Provide the (X, Y) coordinate of the cell's center where the given text is located.  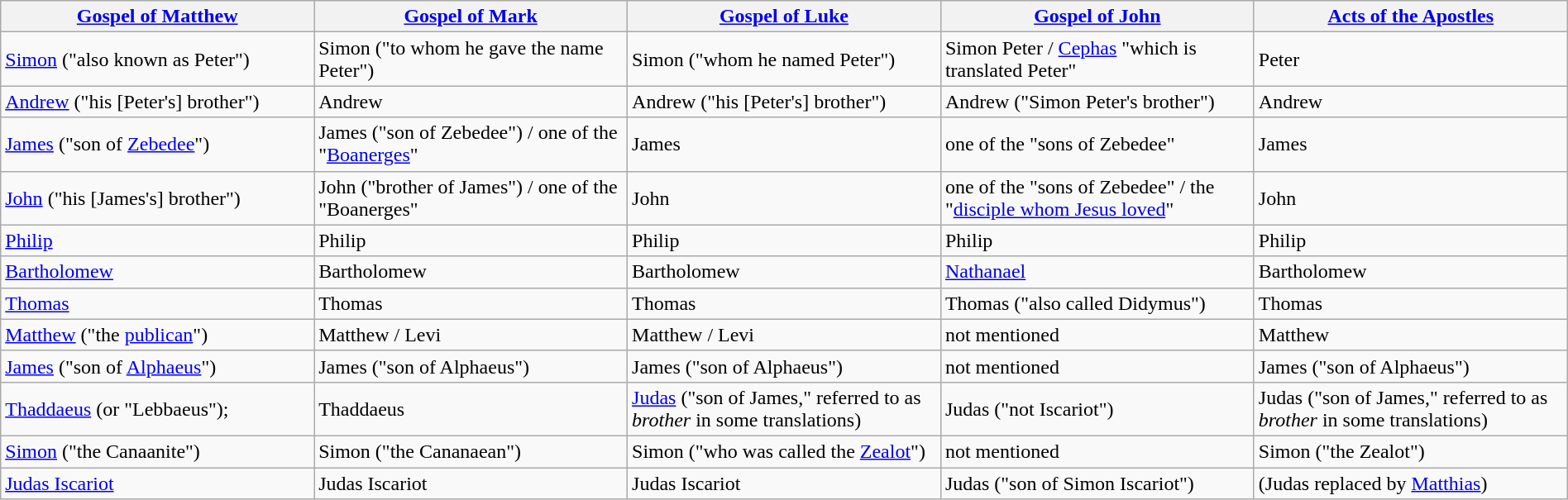
Judas ("son of Simon Iscariot") (1097, 483)
Gospel of Matthew (157, 17)
Simon Peter / Cephas "which is translated Peter" (1097, 60)
Simon ("whom he named Peter") (784, 60)
Peter (1411, 60)
Simon ("the Cananaean") (471, 451)
James ("son of Zebedee") (157, 144)
Judas ("not Iscariot") (1097, 408)
Simon ("who was called the Zealot") (784, 451)
one of the "sons of Zebedee" (1097, 144)
Thaddaeus (471, 408)
Nathanael (1097, 272)
Simon ("also known as Peter") (157, 60)
Thomas ("also called Didymus") (1097, 303)
Gospel of Mark (471, 17)
Matthew ("the publican") (157, 335)
James ("son of Zebedee") / one of the "Boanerges" (471, 144)
Simon ("to whom he gave the name Peter") (471, 60)
Matthew (1411, 335)
Thaddaeus (or "Lebbaeus"); (157, 408)
John ("his [James's] brother") (157, 198)
(Judas replaced by Matthias) (1411, 483)
Andrew ("Simon Peter's brother") (1097, 102)
one of the "sons of Zebedee" / the "disciple whom Jesus loved" (1097, 198)
John ("brother of James") / one of the "Boanerges" (471, 198)
Acts of the Apostles (1411, 17)
Simon ("the Zealot") (1411, 451)
Simon ("the Canaanite") (157, 451)
Gospel of Luke (784, 17)
Gospel of John (1097, 17)
